Detect which cell encompasses the target text, then output its (X, Y) center coordinate. 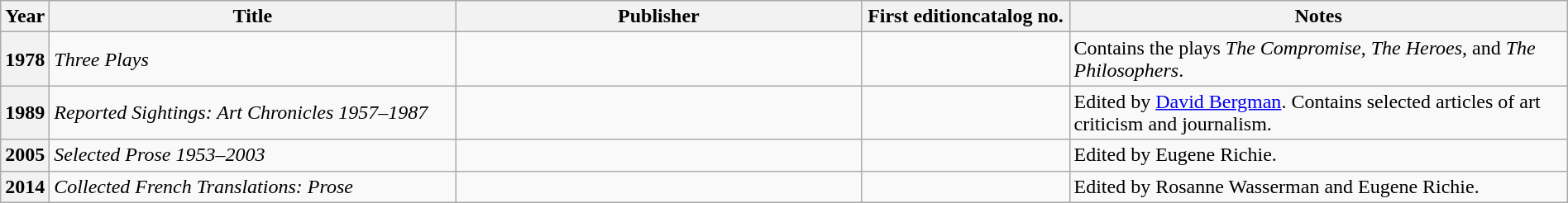
2014 (25, 186)
Contains the plays The Compromise, The Heroes, and The Philosophers. (1318, 59)
Year (25, 17)
Title (253, 17)
Edited by Rosanne Wasserman and Eugene Richie. (1318, 186)
Notes (1318, 17)
First editioncatalog no. (966, 17)
Publisher (658, 17)
1989 (25, 112)
Collected French Translations: Prose (253, 186)
Edited by David Bergman. Contains selected articles of art criticism and journalism. (1318, 112)
1978 (25, 59)
Reported Sightings: Art Chronicles 1957–1987 (253, 112)
2005 (25, 155)
Selected Prose 1953–2003 (253, 155)
Three Plays (253, 59)
Edited by Eugene Richie. (1318, 155)
